From the cell containing the given text, extract its center point as (X, Y) coordinate. 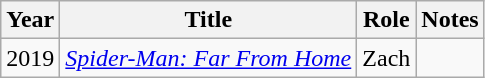
Title (208, 20)
Spider-Man: Far From Home (208, 58)
2019 (30, 58)
Notes (450, 20)
Zach (386, 58)
Year (30, 20)
Role (386, 20)
